Find where the given text appears and provide that cell's center as (X, Y) coordinate. 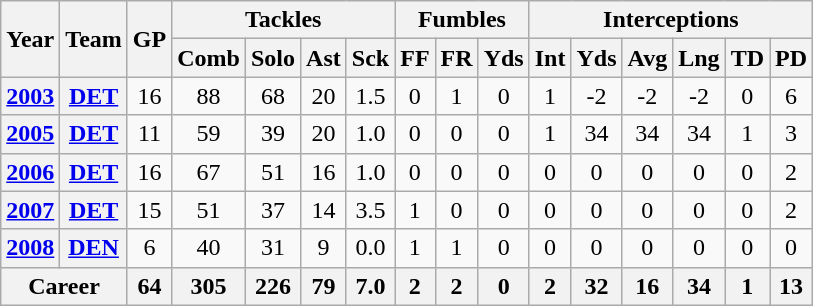
7.0 (370, 286)
PD (792, 58)
15 (149, 210)
67 (209, 172)
3 (792, 134)
39 (272, 134)
FF (415, 58)
68 (272, 96)
305 (209, 286)
31 (272, 248)
2003 (30, 96)
2006 (30, 172)
59 (209, 134)
FR (456, 58)
9 (324, 248)
Tackles (284, 20)
Ast (324, 58)
Team (94, 39)
13 (792, 286)
Career (64, 286)
Year (30, 39)
Interceptions (670, 20)
2007 (30, 210)
Comb (209, 58)
88 (209, 96)
64 (149, 286)
Avg (648, 58)
37 (272, 210)
2008 (30, 248)
32 (596, 286)
Lng (699, 58)
Solo (272, 58)
3.5 (370, 210)
2005 (30, 134)
Int (550, 58)
Sck (370, 58)
0.0 (370, 248)
DEN (94, 248)
TD (747, 58)
226 (272, 286)
1.5 (370, 96)
14 (324, 210)
GP (149, 39)
Fumbles (462, 20)
40 (209, 248)
11 (149, 134)
79 (324, 286)
